Detect which cell encompasses the target text, then output its [X, Y] center coordinate. 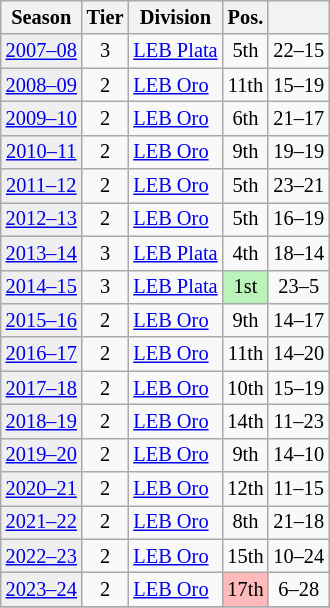
16–19 [298, 219]
12th [245, 489]
Season [42, 17]
19–19 [298, 152]
10–24 [298, 556]
2012–13 [42, 219]
21–18 [298, 522]
2018–19 [42, 421]
Tier [106, 17]
14–10 [298, 455]
15th [245, 556]
Pos. [245, 17]
14–17 [298, 320]
22–15 [298, 51]
21–17 [298, 118]
2019–20 [42, 455]
11–23 [298, 421]
10th [245, 388]
2021–22 [42, 522]
8th [245, 522]
2016–17 [42, 354]
2010–11 [42, 152]
18–14 [298, 253]
4th [245, 253]
Division [175, 17]
2014–15 [42, 287]
2020–21 [42, 489]
6th [245, 118]
2011–12 [42, 186]
23–5 [298, 287]
6–28 [298, 589]
2023–24 [42, 589]
2007–08 [42, 51]
17th [245, 589]
2015–16 [42, 320]
2009–10 [42, 118]
2017–18 [42, 388]
2022–23 [42, 556]
2013–14 [42, 253]
14–20 [298, 354]
2008–09 [42, 85]
11–15 [298, 489]
1st [245, 287]
23–21 [298, 186]
14th [245, 421]
